Detect which cell encompasses the target text, then output its (X, Y) center coordinate. 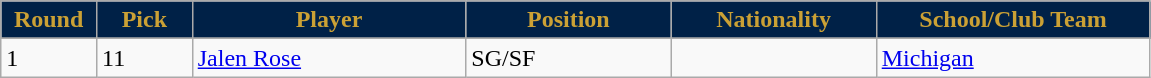
Jalen Rose (329, 58)
1 (49, 58)
Player (329, 20)
Michigan (1013, 58)
Position (568, 20)
Nationality (774, 20)
Round (49, 20)
Pick (144, 20)
SG/SF (568, 58)
School/Club Team (1013, 20)
11 (144, 58)
